From the cell containing the given text, extract its center point as (X, Y) coordinate. 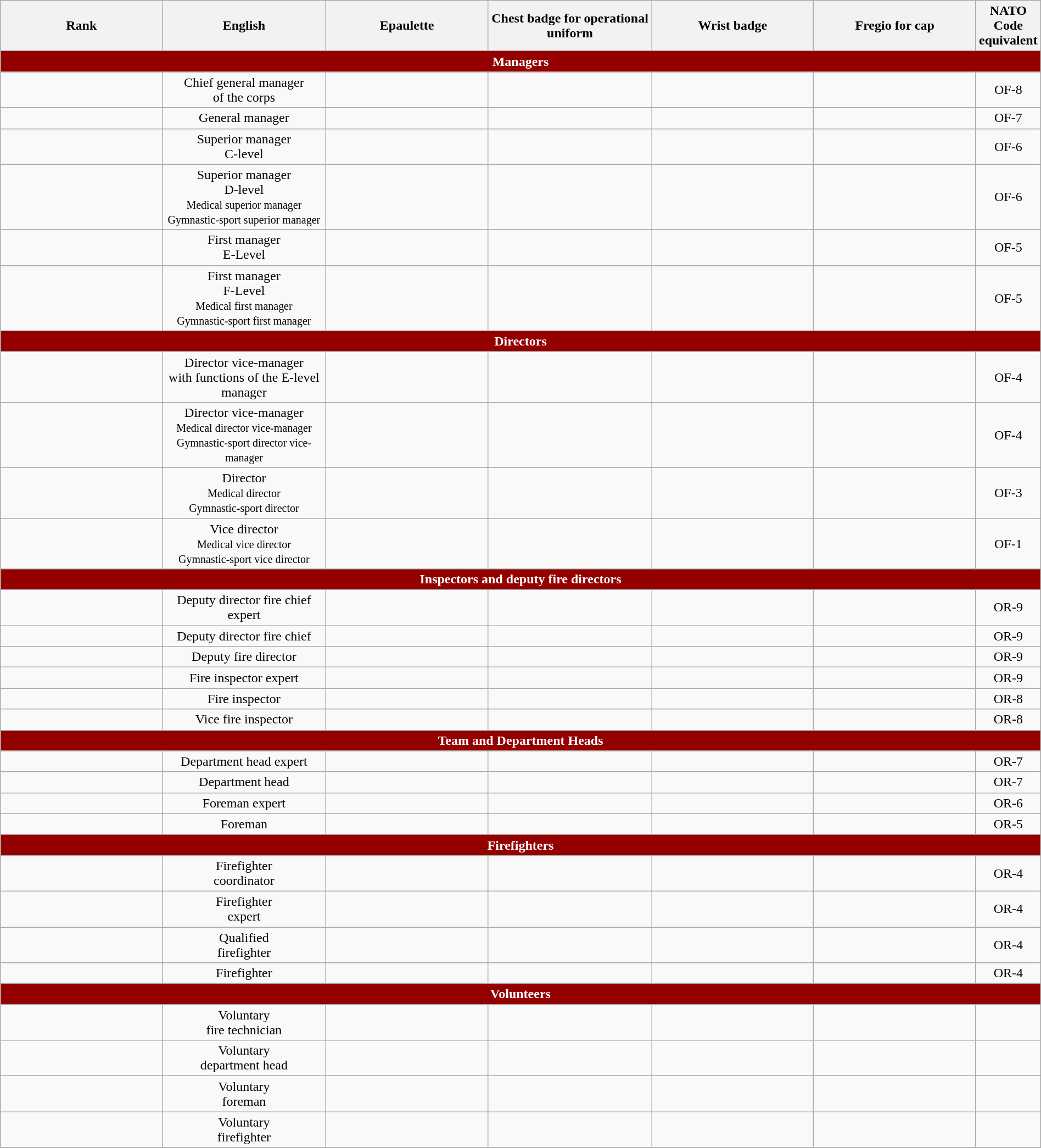
English (244, 26)
First managerE-Level (244, 247)
Voluntarydepartment head (244, 1058)
Chest badge for operational uniform (570, 26)
Deputy director fire chief (244, 636)
Foreman (244, 824)
Voluntaryfire technician (244, 1023)
OF-7 (1008, 118)
Epaulette (407, 26)
Managers (520, 62)
Superior managerD-levelMedical superior managerGymnastic-sport superior manager (244, 197)
Department head expert (244, 761)
OR-5 (1008, 824)
Director vice-managerwith functions of the E-level manager (244, 377)
Vice fire inspector (244, 720)
Rank (81, 26)
Vice directorMedical vice directorGymnastic-sport vice director (244, 544)
Director vice-managerMedical director vice-managerGymnastic-sport director vice-manager (244, 435)
Fire inspector (244, 699)
DirectorMedical directorGymnastic-sport director (244, 493)
OF-3 (1008, 493)
Superior managerC-level (244, 146)
Firefighter (244, 973)
Chief general managerof the corps (244, 90)
Firefighterexpert (244, 909)
OF-8 (1008, 90)
Department head (244, 782)
Wrist badge (732, 26)
OF-1 (1008, 544)
First managerF-LevelMedical first managerGymnastic-sport first manager (244, 298)
Deputy director fire chief expert (244, 608)
OR-6 (1008, 803)
Firefightercoordinator (244, 873)
Voluntaryforeman (244, 1094)
Voluntaryfirefighter (244, 1129)
Volunteers (520, 994)
Firefighters (520, 845)
Fire inspector expert (244, 678)
General manager (244, 118)
Qualifiedfirefighter (244, 945)
Foreman expert (244, 803)
Directors (520, 341)
Inspectors and deputy fire directors (520, 579)
Team and Department Heads (520, 740)
NATO Code equivalent (1008, 26)
Deputy fire director (244, 657)
Fregio for cap (895, 26)
